Find where the given text appears and provide that cell's center as [X, Y] coordinate. 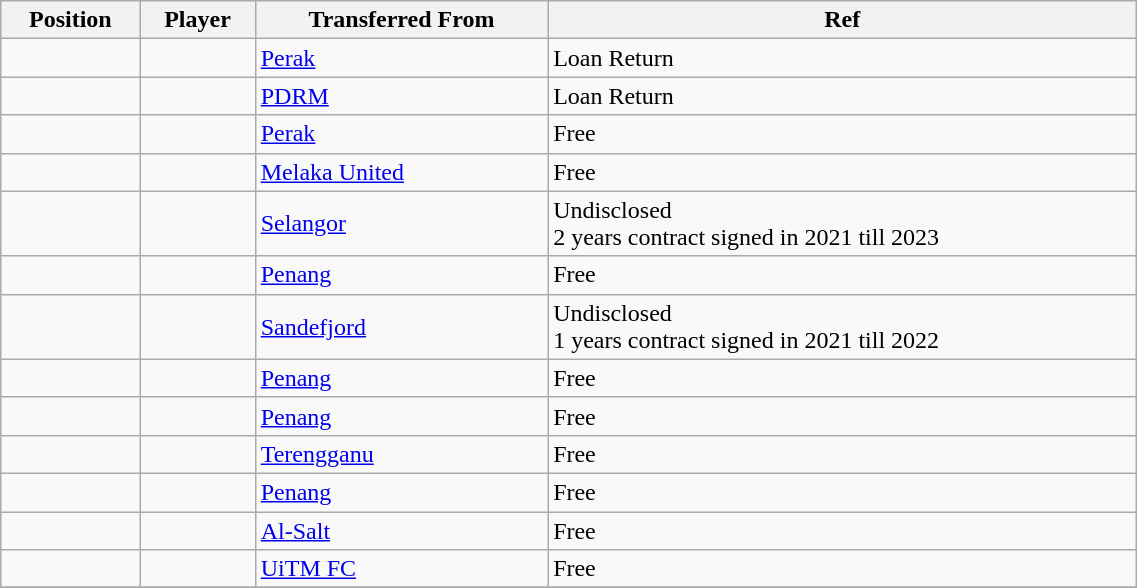
Melaka United [401, 172]
Sandefjord [401, 326]
Selangor [401, 224]
Undisclosed 1 years contract signed in 2021 till 2022 [842, 326]
Transferred From [401, 20]
UiTM FC [401, 569]
Al-Salt [401, 531]
PDRM [401, 96]
Terengganu [401, 454]
Undisclosed 2 years contract signed in 2021 till 2023 [842, 224]
Position [70, 20]
Ref [842, 20]
Player [198, 20]
